From the cell containing the given text, extract its center point as (X, Y) coordinate. 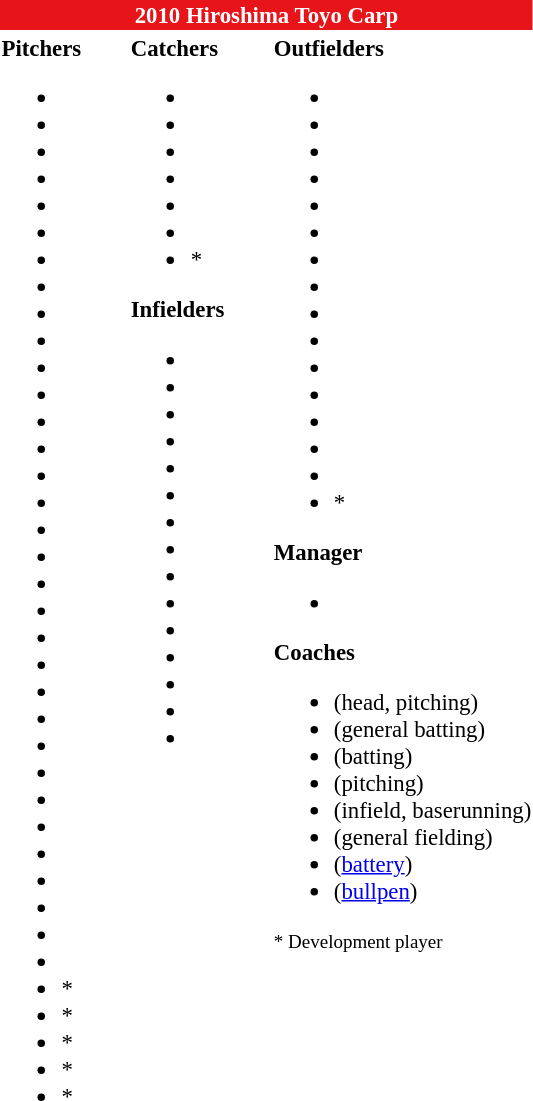
2010 Hiroshima Toyo Carp (266, 15)
